Find where the given text appears and provide that cell's center as (X, Y) coordinate. 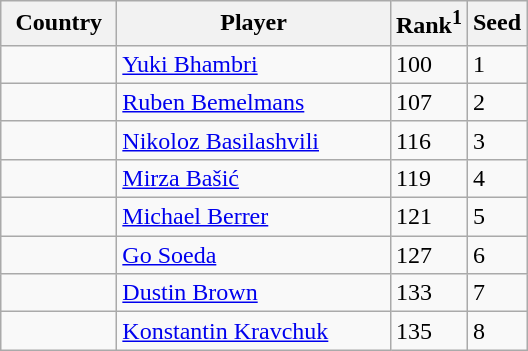
7 (496, 293)
Mirza Bašić (254, 178)
Go Soeda (254, 255)
100 (428, 64)
8 (496, 331)
Player (254, 24)
107 (428, 102)
133 (428, 293)
4 (496, 178)
5 (496, 217)
1 (496, 64)
Country (59, 24)
Konstantin Kravchuk (254, 331)
127 (428, 255)
3 (496, 140)
2 (496, 102)
135 (428, 331)
116 (428, 140)
Seed (496, 24)
Yuki Bhambri (254, 64)
121 (428, 217)
Nikoloz Basilashvili (254, 140)
Ruben Bemelmans (254, 102)
Dustin Brown (254, 293)
119 (428, 178)
Michael Berrer (254, 217)
6 (496, 255)
Rank1 (428, 24)
